From the cell containing the given text, extract its center point as (x, y) coordinate. 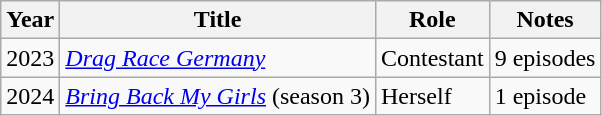
Year (30, 20)
Herself (432, 96)
Drag Race Germany (218, 58)
2023 (30, 58)
Bring Back My Girls (season 3) (218, 96)
Notes (545, 20)
2024 (30, 96)
Contestant (432, 58)
Title (218, 20)
9 episodes (545, 58)
1 episode (545, 96)
Role (432, 20)
